Pinpoint the cell where the given text exists, returning its [X, Y] midpoint coordinate. 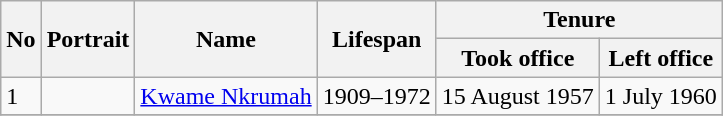
Name [226, 39]
Took office [518, 58]
No [21, 39]
1 [21, 96]
Left office [660, 58]
Kwame Nkrumah [226, 96]
Lifespan [376, 39]
15 August 1957 [518, 96]
1 July 1960 [660, 96]
Portrait [88, 39]
1909–1972 [376, 96]
Tenure [579, 20]
